Return (X, Y) of the center of cell containing provided text 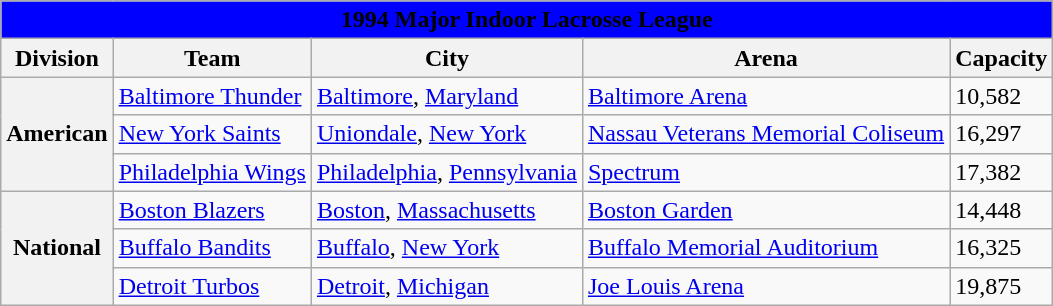
Boston Garden (766, 210)
16,297 (1002, 134)
Division (57, 58)
Baltimore Arena (766, 96)
Philadelphia, Pennsylvania (446, 172)
Detroit, Michigan (446, 286)
Joe Louis Arena (766, 286)
17,382 (1002, 172)
1994 Major Indoor Lacrosse League (527, 20)
Team (212, 58)
10,582 (1002, 96)
19,875 (1002, 286)
Detroit Turbos (212, 286)
City (446, 58)
National (57, 248)
Buffalo Bandits (212, 248)
Spectrum (766, 172)
Baltimore, Maryland (446, 96)
Philadelphia Wings (212, 172)
Nassau Veterans Memorial Coliseum (766, 134)
Buffalo, New York (446, 248)
Buffalo Memorial Auditorium (766, 248)
New York Saints (212, 134)
Boston Blazers (212, 210)
Uniondale, New York (446, 134)
16,325 (1002, 248)
Baltimore Thunder (212, 96)
Capacity (1002, 58)
Boston, Massachusetts (446, 210)
American (57, 134)
14,448 (1002, 210)
Arena (766, 58)
